Find where the given text appears and provide that cell's center as [x, y] coordinate. 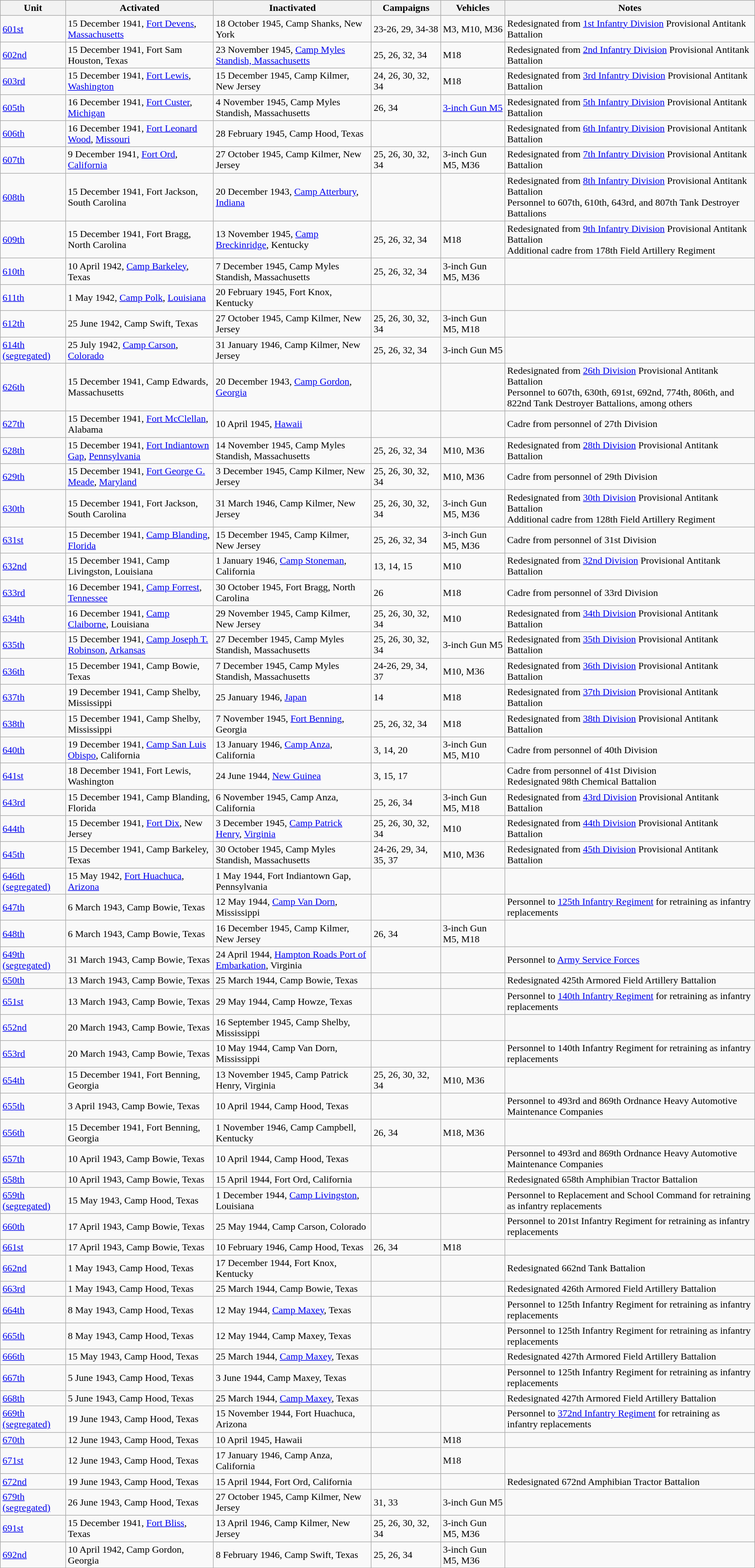
16 December 1941, Fort Leonard Wood, Missouri [140, 134]
665th [33, 1336]
612th [33, 323]
27 December 1945, Camp Myles Standish, Massachusetts [292, 645]
628th [33, 451]
25 July 1942, Camp Carson, Colorado [140, 350]
16 December 1941, Camp Claiborne, Louisiana [140, 618]
662nd [33, 1268]
3 April 1943, Camp Bowie, Texas [140, 1106]
626th [33, 387]
10 April 1942, Camp Gordon, Georgia [140, 1555]
6 November 1945, Camp Anza, California [292, 802]
656th [33, 1132]
16 December 1945, Camp Kilmer, New Jersey [292, 934]
601st [33, 29]
669th (segregated) [33, 1419]
24 April 1944, Hampton Roads Port of Embarkation, Virginia [292, 960]
608th [33, 197]
26 [406, 593]
Redesignated 662nd Tank Battalion [630, 1268]
630th [33, 508]
Cadre from personnel of 40th Division [630, 750]
Cadre from personnel of 29th Division [630, 477]
15 December 1941, Fort Dix, New Jersey [140, 829]
638th [33, 723]
679th (segregated) [33, 1502]
629th [33, 477]
605th [33, 107]
12 May 1944, Camp Van Dorn, Mississippi [292, 907]
Redesignated from 2nd Infantry Division Provisional Antitank Battalion [630, 55]
Redesignated from 30th Division Provisional Antitank Battalion Additional cadre from 128th Field Artillery Regiment [630, 508]
627th [33, 424]
15 November 1944, Fort Huachuca, Arizona [292, 1419]
Personnel to Replacement and School Command for retraining as infantry replacements [630, 1200]
3, 14, 20 [406, 750]
602nd [33, 55]
636th [33, 671]
9 December 1941, Fort Ord, California [140, 160]
635th [33, 645]
13, 14, 15 [406, 566]
Redesignated from 35th Division Provisional Antitank Battalion [630, 645]
658th [33, 1179]
28 February 1945, Camp Hood, Texas [292, 134]
19 December 1941, Camp San Luis Obispo, California [140, 750]
15 December 1941, Fort Sam Houston, Texas [140, 55]
3-inch Gun M5, M10 [473, 750]
31 March 1943, Camp Bowie, Texas [140, 960]
25 June 1942, Camp Swift, Texas [140, 323]
15 December 1941, Camp Barkeley, Texas [140, 855]
20 December 1943, Camp Gordon, Georgia [292, 387]
15 December 1941, Fort McClellan, Alabama [140, 424]
3 June 1944, Camp Maxey, Texas [292, 1377]
Inactivated [292, 8]
15 December 1941, Fort George G. Meade, Maryland [140, 477]
660th [33, 1226]
10 February 1946, Camp Hood, Texas [292, 1247]
16 September 1945, Camp Shelby, Mississippi [292, 1027]
Cadre from personnel of 27th Division [630, 424]
645th [33, 855]
Redesignated from 32nd Division Provisional Antitank Battalion [630, 566]
650th [33, 981]
611th [33, 298]
14 November 1945, Camp Myles Standish, Massachusetts [292, 451]
20 December 1943, Camp Atterbury, Indiana [292, 197]
643rd [33, 802]
634th [33, 618]
Redesignated from 38th Division Provisional Antitank Battalion [630, 723]
652nd [33, 1027]
31 March 1946, Camp Kilmer, New Jersey [292, 508]
13 November 1945, Camp Patrick Henry, Virginia [292, 1080]
654th [33, 1080]
24-26, 29, 34, 37 [406, 671]
17 January 1946, Camp Anza, California [292, 1460]
Redesignated from 6th Infantry Division Provisional Antitank Battalion [630, 134]
3, 15, 17 [406, 776]
Redesignated from 7th Infantry Division Provisional Antitank Battalion [630, 160]
Personnel to 201st Infantry Regiment for retraining as infantry replacements [630, 1226]
603rd [33, 81]
649th (segregated) [33, 960]
15 December 1941, Camp Livingston, Louisiana [140, 566]
15 December 1941, Fort Bragg, North Carolina [140, 239]
Redesignated from 5th Infantry Division Provisional Antitank Battalion [630, 107]
Redesignated 672nd Amphibian Tractor Battalion [630, 1481]
23 November 1945, Camp Myles Standish, Massachusetts [292, 55]
M3, M10, M36 [473, 29]
646th (segregated) [33, 881]
Redesignated from 28th Division Provisional Antitank Battalion [630, 451]
24 June 1944, New Guinea [292, 776]
655th [33, 1106]
Redesignated 426th Armored Field Artillery Battalion [630, 1289]
672nd [33, 1481]
4 November 1945, Camp Myles Standish, Massachusetts [292, 107]
610th [33, 271]
10 April 1942, Camp Barkeley, Texas [140, 271]
Redesignated from 8th Infantry Division Provisional Antitank Battalion Personnel to 607th, 610th, 643rd, and 807th Tank Destroyer Battalions [630, 197]
3 December 1945, Camp Patrick Henry, Virginia [292, 829]
1 May 1942, Camp Polk, Louisiana [140, 298]
Redesignated from 9th Infantry Division Provisional Antitank Battalion Additional cadre from 178th Field Artillery Regiment [630, 239]
15 December 1941, Camp Joseph T. Robinson, Arkansas [140, 645]
18 December 1941, Fort Lewis, Washington [140, 776]
648th [33, 934]
31, 33 [406, 1502]
1 January 1946, Camp Stoneman, California [292, 566]
16 December 1941, Camp Forrest, Tennessee [140, 593]
Redesignated from 44th Division Provisional Antitank Battalion [630, 829]
631st [33, 540]
647th [33, 907]
Redesignated from 43rd Division Provisional Antitank Battalion [630, 802]
15 December 1941, Fort Indiantown Gap, Pennsylvania [140, 451]
614th (segregated) [33, 350]
26 June 1943, Camp Hood, Texas [140, 1502]
20 February 1945, Fort Knox, Kentucky [292, 298]
30 October 1945, Fort Bragg, North Carolina [292, 593]
29 November 1945, Camp Kilmer, New Jersey [292, 618]
Redesignated from 3rd Infantry Division Provisional Antitank Battalion [630, 81]
Activated [140, 8]
30 October 1945, Camp Myles Standish, Massachusetts [292, 855]
606th [33, 134]
668th [33, 1398]
Redesignated from 34th Division Provisional Antitank Battalion [630, 618]
Redesignated from 37th Division Provisional Antitank Battalion [630, 698]
666th [33, 1357]
659th (segregated) [33, 1200]
661st [33, 1247]
637th [33, 698]
633rd [33, 593]
8 February 1946, Camp Swift, Texas [292, 1555]
1 November 1946, Camp Campbell, Kentucky [292, 1132]
18 October 1945, Camp Shanks, New York [292, 29]
664th [33, 1310]
Cadre from personnel of 41st Division Redesignated 98th Chemical Battalion [630, 776]
17 December 1944, Fort Knox, Kentucky [292, 1268]
Cadre from personnel of 33rd Division [630, 593]
607th [33, 160]
14 [406, 698]
10 May 1944, Camp Van Dorn, Mississippi [292, 1054]
644th [33, 829]
Redesignated 425th Armored Field Artillery Battalion [630, 981]
Redesignated from 1st Infantry Division Provisional Antitank Battalion [630, 29]
Redesignated 658th Amphibian Tractor Battalion [630, 1179]
16 December 1941, Fort Custer, Michigan [140, 107]
15 December 1941, Fort Devens, Massachusetts [140, 29]
670th [33, 1440]
7 November 1945, Fort Benning, Georgia [292, 723]
13 November 1945, Camp Breckinridge, Kentucky [292, 239]
667th [33, 1377]
Unit [33, 8]
1 December 1944, Camp Livingston, Louisiana [292, 1200]
3 December 1945, Camp Kilmer, New Jersey [292, 477]
15 December 1941, Camp Edwards, Massachusetts [140, 387]
15 December 1941, Camp Bowie, Texas [140, 671]
15 December 1941, Fort Bliss, Texas [140, 1528]
657th [33, 1159]
653rd [33, 1054]
24-26, 29, 34, 35, 37 [406, 855]
15 December 1941, Camp Shelby, Mississippi [140, 723]
31 January 1946, Camp Kilmer, New Jersey [292, 350]
13 April 1946, Camp Kilmer, New Jersey [292, 1528]
691st [33, 1528]
13 January 1946, Camp Anza, California [292, 750]
23-26, 29, 34-38 [406, 29]
M18, M36 [473, 1132]
Notes [630, 8]
15 May 1942, Fort Huachuca, Arizona [140, 881]
1 May 1944, Fort Indiantown Gap, Pennsylvania [292, 881]
Redesignated from 36th Division Provisional Antitank Battalion [630, 671]
25 January 1946, Japan [292, 698]
25 May 1944, Camp Carson, Colorado [292, 1226]
Redesignated from 45th Division Provisional Antitank Battalion [630, 855]
Personnel to 372nd Infantry Regiment for retraining as infantry replacements [630, 1419]
Campaigns [406, 8]
29 May 1944, Camp Howze, Texas [292, 1002]
Cadre from personnel of 31st Division [630, 540]
19 December 1941, Camp Shelby, Mississippi [140, 698]
651st [33, 1002]
692nd [33, 1555]
640th [33, 750]
641st [33, 776]
632nd [33, 566]
15 December 1941, Fort Lewis, Washington [140, 81]
Personnel to Army Service Forces [630, 960]
24, 26, 30, 32, 34 [406, 81]
671st [33, 1460]
609th [33, 239]
663rd [33, 1289]
Vehicles [473, 8]
